From the cell containing the given text, extract its center point as [X, Y] coordinate. 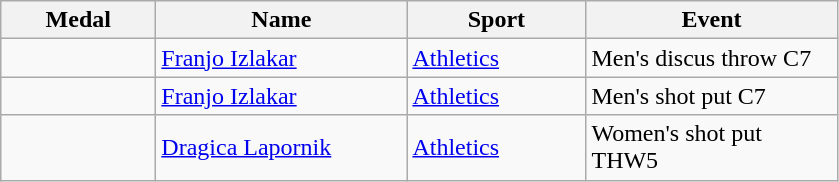
Event [712, 20]
Women's shot put THW5 [712, 148]
Dragica Lapornik [282, 148]
Men's discus throw C7 [712, 58]
Medal [78, 20]
Sport [496, 20]
Name [282, 20]
Men's shot put C7 [712, 96]
